Output the (x, y) coordinate of the center of the cell containing the given text.  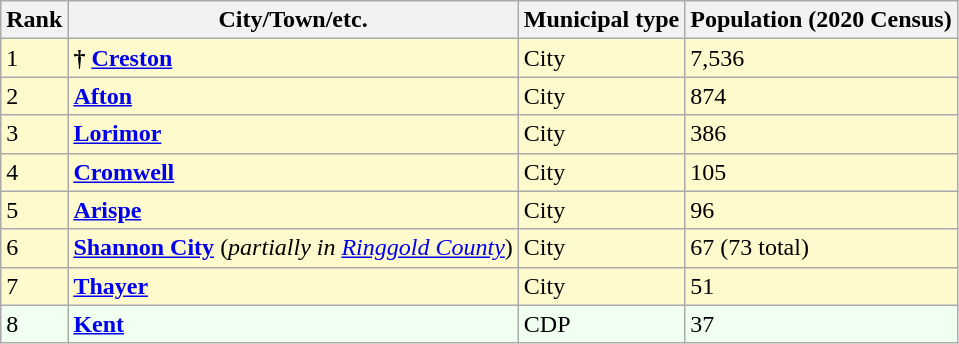
Lorimor (293, 134)
386 (821, 134)
Rank (34, 20)
5 (34, 210)
67 (73 total) (821, 248)
105 (821, 172)
Population (2020 Census) (821, 20)
Municipal type (601, 20)
Thayer (293, 286)
Kent (293, 324)
8 (34, 324)
Arispe (293, 210)
3 (34, 134)
2 (34, 96)
7 (34, 286)
† Creston (293, 58)
51 (821, 286)
96 (821, 210)
CDP (601, 324)
6 (34, 248)
37 (821, 324)
Afton (293, 96)
4 (34, 172)
Cromwell (293, 172)
City/Town/etc. (293, 20)
1 (34, 58)
7,536 (821, 58)
874 (821, 96)
Shannon City (partially in Ringgold County) (293, 248)
